Identify which cell holds the provided text, then report its (X, Y) central coordinate. 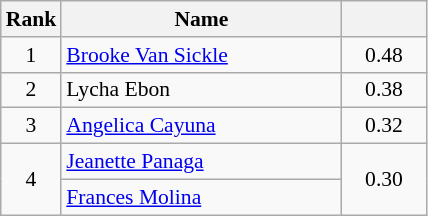
2 (32, 90)
Jeanette Panaga (201, 162)
Brooke Van Sickle (201, 55)
Rank (32, 19)
Lycha Ebon (201, 90)
Name (201, 19)
Angelica Cayuna (201, 126)
0.32 (384, 126)
1 (32, 55)
3 (32, 126)
0.38 (384, 90)
Frances Molina (201, 197)
0.30 (384, 180)
4 (32, 180)
0.48 (384, 55)
